Locate the cell with the specified text and output its (X, Y) center coordinate. 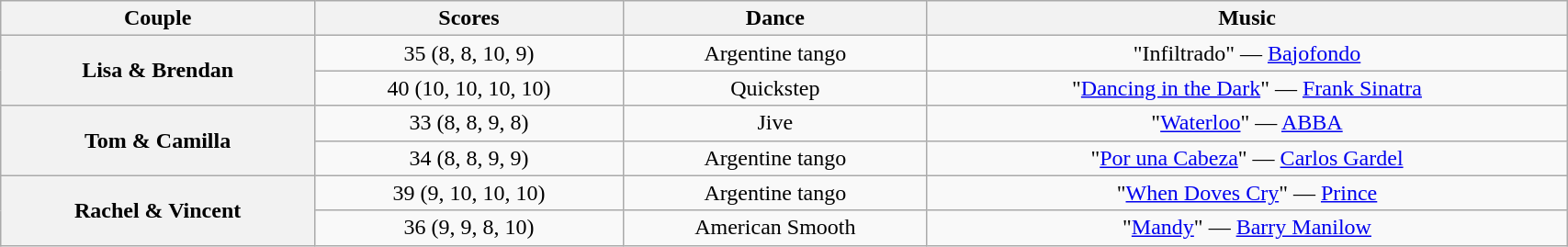
Tom & Camilla (158, 140)
Lisa & Brendan (158, 71)
35 (8, 8, 10, 9) (468, 53)
"Infiltrado" — Bajofondo (1247, 53)
"Por una Cabeza" — Carlos Gardel (1247, 158)
"Dancing in the Dark" — Frank Sinatra (1247, 88)
39 (9, 10, 10, 10) (468, 193)
Jive (775, 123)
Quickstep (775, 88)
Couple (158, 18)
40 (10, 10, 10, 10) (468, 88)
"Mandy" — Barry Manilow (1247, 228)
"When Doves Cry" — Prince (1247, 193)
34 (8, 8, 9, 9) (468, 158)
36 (9, 9, 8, 10) (468, 228)
Rachel & Vincent (158, 210)
"Waterloo" — ABBA (1247, 123)
Scores (468, 18)
Dance (775, 18)
American Smooth (775, 228)
33 (8, 8, 9, 8) (468, 123)
Music (1247, 18)
